Extract the [X, Y] coordinate from the center of the cell holding the provided text.  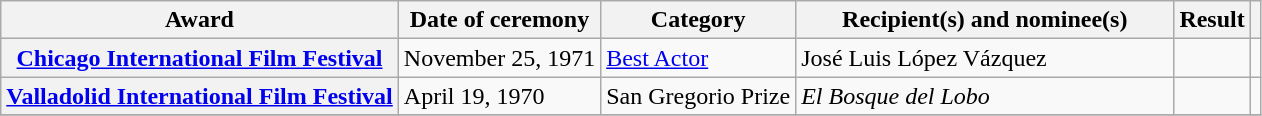
Valladolid International Film Festival [200, 96]
José Luis López Vázquez [985, 58]
November 25, 1971 [499, 58]
April 19, 1970 [499, 96]
Award [200, 20]
Chicago International Film Festival [200, 58]
Date of ceremony [499, 20]
El Bosque del Lobo [985, 96]
Best Actor [698, 58]
Recipient(s) and nominee(s) [985, 20]
Category [698, 20]
San Gregorio Prize [698, 96]
Result [1212, 20]
